Locate the cell with the specified text and output its (X, Y) center coordinate. 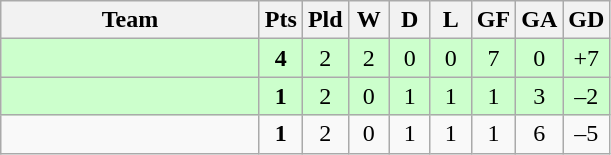
+7 (586, 58)
Pld (325, 20)
4 (280, 58)
–2 (586, 96)
W (368, 20)
L (450, 20)
Pts (280, 20)
–5 (586, 134)
GF (493, 20)
3 (540, 96)
D (410, 20)
6 (540, 134)
GA (540, 20)
7 (493, 58)
GD (586, 20)
Team (130, 20)
